Capture the cell that displays the provided text and extract its (X, Y) central coordinate. 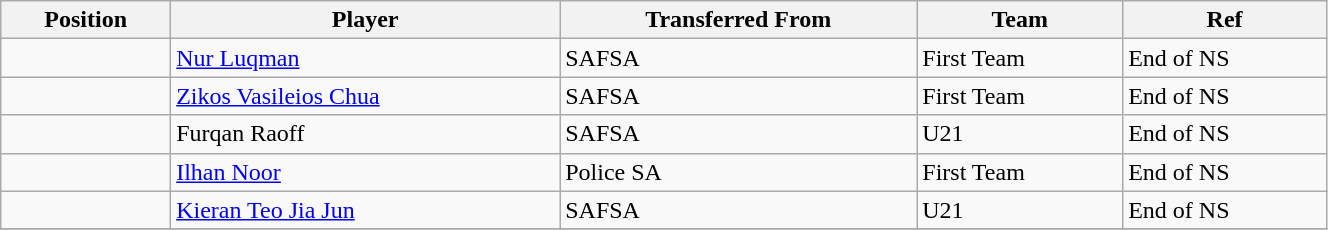
Zikos Vasileios Chua (366, 96)
Furqan Raoff (366, 134)
Kieran Teo Jia Jun (366, 210)
Nur Luqman (366, 58)
Ilhan Noor (366, 172)
Transferred From (738, 20)
Ref (1225, 20)
Player (366, 20)
Team (1020, 20)
Position (86, 20)
Police SA (738, 172)
